Detect which cell encompasses the target text, then output its (x, y) center coordinate. 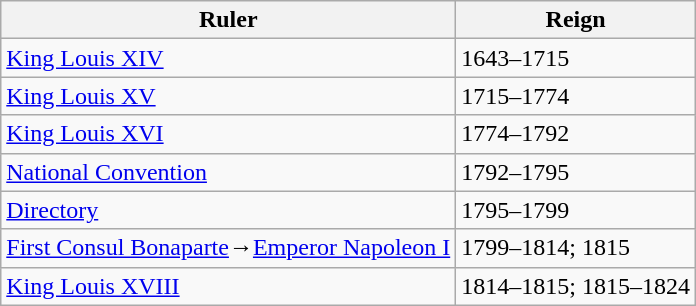
King Louis XV (228, 96)
1799–1814; 1815 (576, 248)
King Louis XVIII (228, 286)
Directory (228, 210)
1814–1815; 1815–1824 (576, 286)
King Louis XIV (228, 58)
National Convention (228, 172)
1795–1799 (576, 210)
King Louis XVI (228, 134)
1643–1715 (576, 58)
First Consul Bonaparte→Emperor Napoleon I (228, 248)
Reign (576, 20)
1792–1795 (576, 172)
1715–1774 (576, 96)
1774–1792 (576, 134)
Ruler (228, 20)
